Detect which cell encompasses the target text, then output its [x, y] center coordinate. 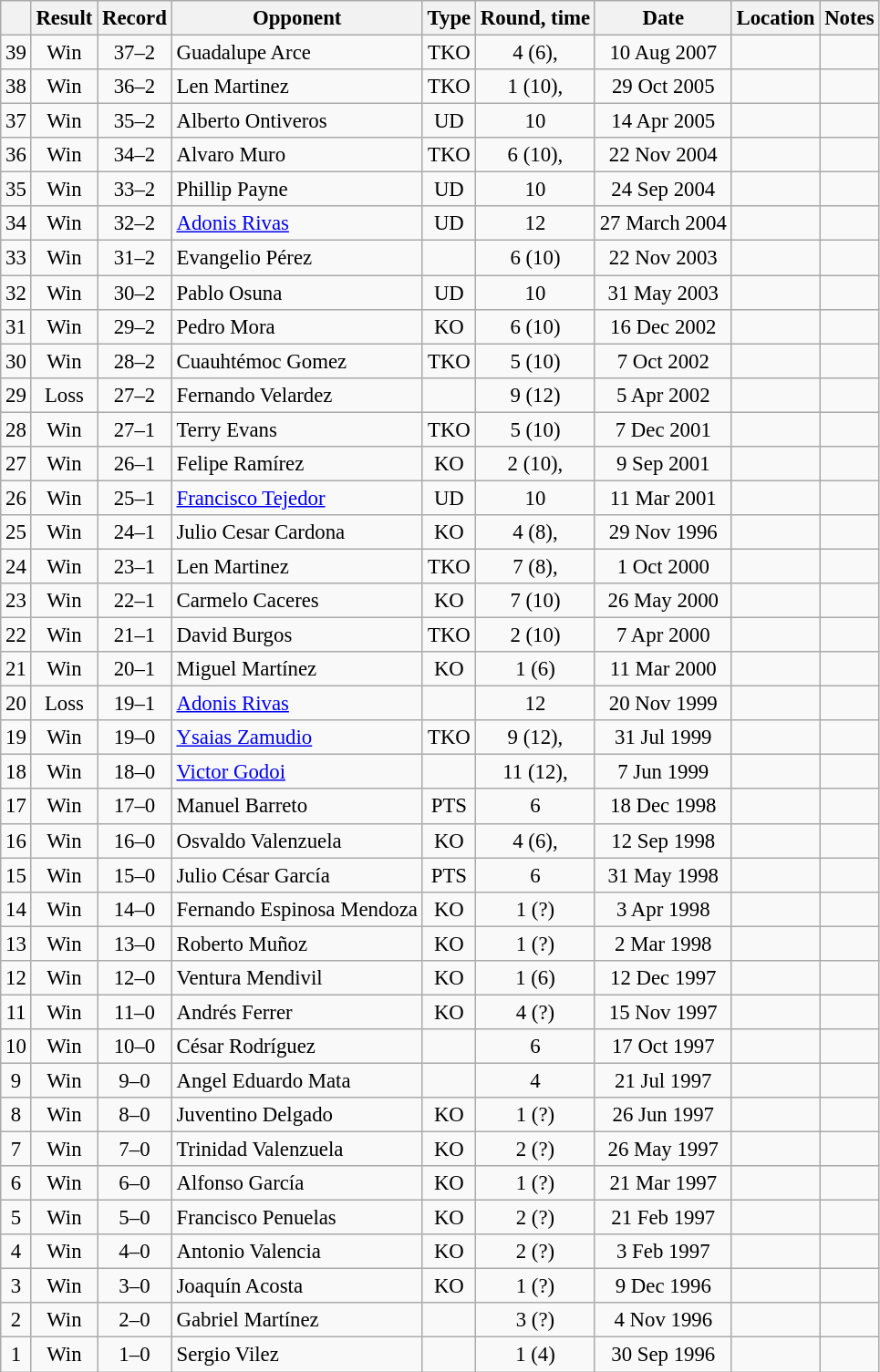
21–1 [135, 635]
14 Apr 2005 [663, 121]
Francisco Penuelas [297, 1218]
9 (12) [536, 395]
29–2 [135, 326]
7 Apr 2000 [663, 635]
1 (10), [536, 87]
Pedro Mora [297, 326]
13–0 [135, 944]
Opponent [297, 18]
Gabriel Martínez [297, 1321]
31–2 [135, 258]
Result [64, 18]
20–1 [135, 669]
16 Dec 2002 [663, 326]
9 [16, 1080]
22 [16, 635]
37 [16, 121]
36 [16, 155]
Guadalupe Arce [297, 53]
11 Mar 2000 [663, 669]
23–1 [135, 566]
25 [16, 532]
1–0 [135, 1355]
31 May 1998 [663, 875]
35 [16, 190]
21 Feb 1997 [663, 1218]
36–2 [135, 87]
16 [16, 841]
26–1 [135, 464]
33 [16, 258]
16–0 [135, 841]
17 Oct 1997 [663, 1047]
29 [16, 395]
10 Aug 2007 [663, 53]
32–2 [135, 223]
7 Dec 2001 [663, 429]
19 [16, 738]
15 [16, 875]
Ventura Mendivil [297, 978]
24–1 [135, 532]
14–0 [135, 909]
28 [16, 429]
31 [16, 326]
8–0 [135, 1115]
4 Nov 1996 [663, 1321]
Notes [850, 18]
Carmelo Caceres [297, 601]
26 May 1997 [663, 1150]
Phillip Payne [297, 190]
29 Oct 2005 [663, 87]
Sergio Vilez [297, 1355]
2 [16, 1321]
3 (?) [536, 1321]
10–0 [135, 1047]
Roberto Muñoz [297, 944]
14 [16, 909]
34 [16, 223]
11 (12), [536, 772]
17 [16, 807]
Juventino Delgado [297, 1115]
2–0 [135, 1321]
4–0 [135, 1252]
20 Nov 1999 [663, 704]
Osvaldo Valenzuela [297, 841]
Alberto Ontiveros [297, 121]
5 [16, 1218]
30 [16, 361]
22 Nov 2004 [663, 155]
Felipe Ramírez [297, 464]
12 Dec 1997 [663, 978]
Miguel Martínez [297, 669]
3–0 [135, 1286]
15–0 [135, 875]
4 (8), [536, 532]
31 May 2003 [663, 293]
2 Mar 1998 [663, 944]
5 Apr 2002 [663, 395]
26 May 2000 [663, 601]
9–0 [135, 1080]
Manuel Barreto [297, 807]
9 Dec 1996 [663, 1286]
18 Dec 1998 [663, 807]
20 [16, 704]
7–0 [135, 1150]
9 Sep 2001 [663, 464]
8 [16, 1115]
35–2 [135, 121]
3 [16, 1286]
Julio Cesar Cardona [297, 532]
13 [16, 944]
Victor Godoi [297, 772]
27 [16, 464]
18–0 [135, 772]
Terry Evans [297, 429]
9 (12), [536, 738]
Joaquín Acosta [297, 1286]
Pablo Osuna [297, 293]
Location [775, 18]
7 Oct 2002 [663, 361]
38 [16, 87]
11 Mar 2001 [663, 498]
Trinidad Valenzuela [297, 1150]
2 (10), [536, 464]
Fernando Velardez [297, 395]
25–1 [135, 498]
30 Sep 1996 [663, 1355]
19–0 [135, 738]
Angel Eduardo Mata [297, 1080]
2 (10) [536, 635]
11–0 [135, 1012]
28–2 [135, 361]
21 Jul 1997 [663, 1080]
31 Jul 1999 [663, 738]
Round, time [536, 18]
34–2 [135, 155]
3 Apr 1998 [663, 909]
6–0 [135, 1183]
7 Jun 1999 [663, 772]
30–2 [135, 293]
21 [16, 669]
12–0 [135, 978]
1 [16, 1355]
12 Sep 1998 [663, 841]
19–1 [135, 704]
7 [16, 1150]
24 [16, 566]
Antonio Valencia [297, 1252]
Alfonso García [297, 1183]
1 (4) [536, 1355]
Cuauhtémoc Gomez [297, 361]
David Burgos [297, 635]
15 Nov 1997 [663, 1012]
33–2 [135, 190]
6 (10), [536, 155]
21 Mar 1997 [663, 1183]
Alvaro Muro [297, 155]
39 [16, 53]
Type [449, 18]
Andrés Ferrer [297, 1012]
1 Oct 2000 [663, 566]
7 (8), [536, 566]
22–1 [135, 601]
Ysaias Zamudio [297, 738]
Francisco Tejedor [297, 498]
4 (?) [536, 1012]
24 Sep 2004 [663, 190]
Evangelio Pérez [297, 258]
22 Nov 2003 [663, 258]
29 Nov 1996 [663, 532]
27 March 2004 [663, 223]
Julio César García [297, 875]
27–2 [135, 395]
37–2 [135, 53]
23 [16, 601]
3 Feb 1997 [663, 1252]
26 Jun 1997 [663, 1115]
11 [16, 1012]
18 [16, 772]
27–1 [135, 429]
7 (10) [536, 601]
Record [135, 18]
26 [16, 498]
César Rodríguez [297, 1047]
Fernando Espinosa Mendoza [297, 909]
32 [16, 293]
5–0 [135, 1218]
17–0 [135, 807]
Date [663, 18]
